Search for the cell housing the specified text and yield its (X, Y) center coordinate. 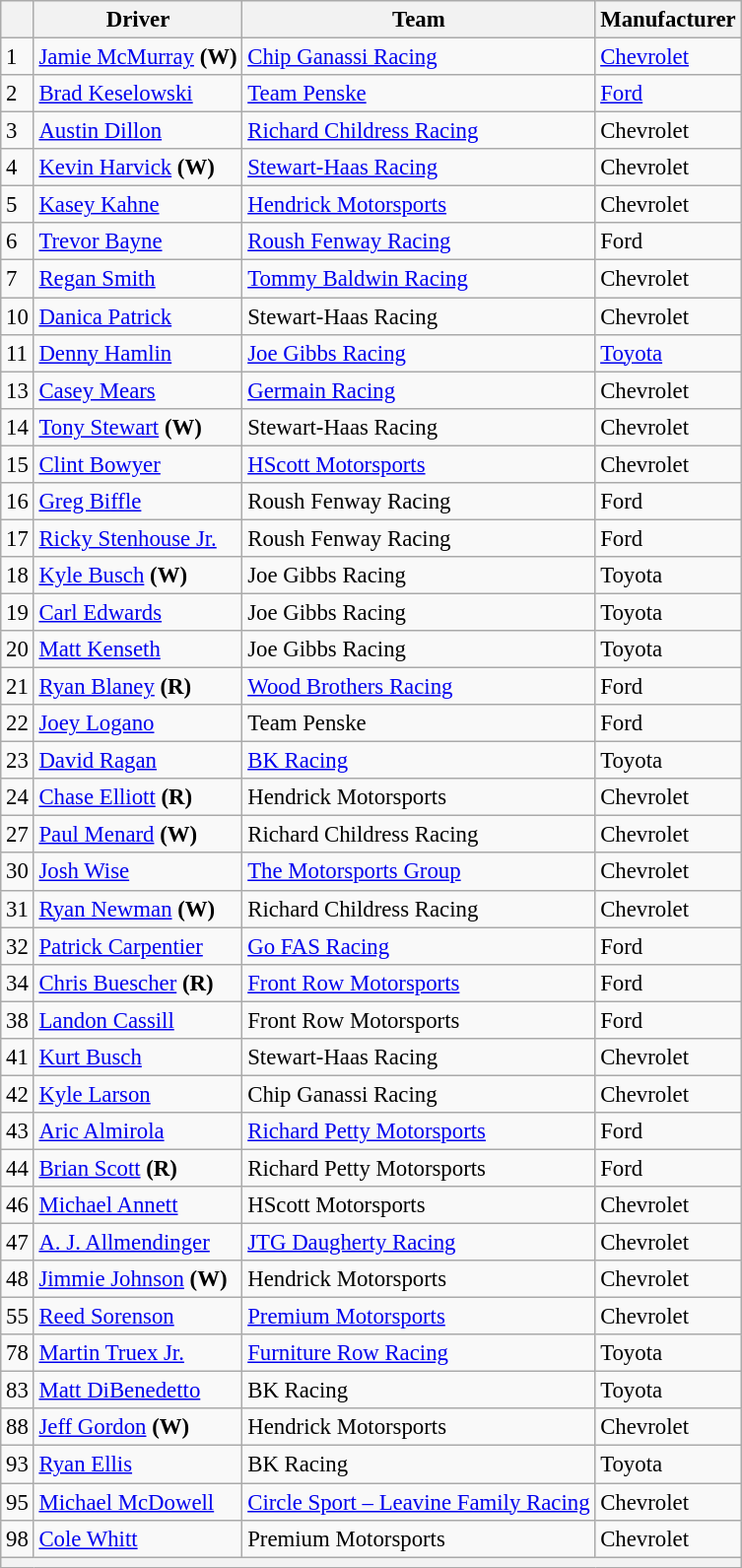
Team (419, 20)
Ricky Stenhouse Jr. (138, 538)
13 (18, 390)
Cole Whitt (138, 1538)
34 (18, 983)
Kyle Larson (138, 1094)
Germain Racing (419, 390)
David Ragan (138, 761)
1 (18, 57)
The Motorsports Group (419, 872)
Furniture Row Racing (419, 1353)
Austin Dillon (138, 131)
Ryan Newman (W) (138, 909)
20 (18, 649)
A. J. Allmendinger (138, 1243)
JTG Daugherty Racing (419, 1243)
Go FAS Racing (419, 946)
Manufacturer (668, 20)
27 (18, 835)
17 (18, 538)
Trevor Bayne (138, 241)
5 (18, 205)
Michael Annett (138, 1205)
18 (18, 576)
Denny Hamlin (138, 353)
43 (18, 1131)
21 (18, 687)
24 (18, 797)
2 (18, 94)
Wood Brothers Racing (419, 687)
Michael McDowell (138, 1502)
22 (18, 723)
19 (18, 612)
32 (18, 946)
Matt Kenseth (138, 649)
Patrick Carpentier (138, 946)
Landon Cassill (138, 1020)
98 (18, 1538)
31 (18, 909)
Danica Patrick (138, 316)
3 (18, 131)
Driver (138, 20)
Chase Elliott (R) (138, 797)
38 (18, 1020)
6 (18, 241)
Jamie McMurray (W) (138, 57)
Paul Menard (W) (138, 835)
23 (18, 761)
Aric Almirola (138, 1131)
16 (18, 502)
42 (18, 1094)
46 (18, 1205)
4 (18, 168)
Casey Mears (138, 390)
78 (18, 1353)
15 (18, 464)
Jimmie Johnson (W) (138, 1279)
Josh Wise (138, 872)
7 (18, 279)
Circle Sport – Leavine Family Racing (419, 1502)
Jeff Gordon (W) (138, 1428)
Greg Biffle (138, 502)
Reed Sorenson (138, 1317)
48 (18, 1279)
Kevin Harvick (W) (138, 168)
83 (18, 1391)
Brian Scott (R) (138, 1168)
Brad Keselowski (138, 94)
Clint Bowyer (138, 464)
Tommy Baldwin Racing (419, 279)
10 (18, 316)
Tony Stewart (W) (138, 427)
Carl Edwards (138, 612)
41 (18, 1057)
88 (18, 1428)
Kasey Kahne (138, 205)
47 (18, 1243)
95 (18, 1502)
Chris Buescher (R) (138, 983)
55 (18, 1317)
Ryan Ellis (138, 1465)
44 (18, 1168)
93 (18, 1465)
11 (18, 353)
Kurt Busch (138, 1057)
Martin Truex Jr. (138, 1353)
Matt DiBenedetto (138, 1391)
Kyle Busch (W) (138, 576)
Ryan Blaney (R) (138, 687)
Joey Logano (138, 723)
Regan Smith (138, 279)
14 (18, 427)
30 (18, 872)
